Provide the (X, Y) coordinate of the cell's center where the given text is located.  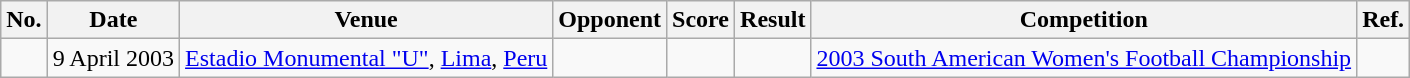
Ref. (1384, 20)
Opponent (610, 20)
Estadio Monumental "U", Lima, Peru (366, 58)
Date (113, 20)
Venue (366, 20)
9 April 2003 (113, 58)
Result (773, 20)
No. (24, 20)
Competition (1084, 20)
Score (701, 20)
2003 South American Women's Football Championship (1084, 58)
